Scan for the cell matching the given text and deliver its (x, y) coordinate at center. 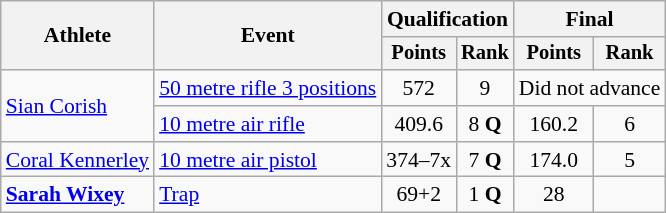
Final (590, 19)
8 Q (485, 124)
374–7x (418, 160)
1 Q (485, 195)
Did not advance (590, 88)
10 metre air pistol (268, 160)
7 Q (485, 160)
572 (418, 88)
50 metre rifle 3 positions (268, 88)
Event (268, 36)
Sian Corish (78, 106)
10 metre air rifle (268, 124)
69+2 (418, 195)
6 (630, 124)
Trap (268, 195)
174.0 (554, 160)
160.2 (554, 124)
Qualification (447, 19)
28 (554, 195)
409.6 (418, 124)
Coral Kennerley (78, 160)
5 (630, 160)
Sarah Wixey (78, 195)
9 (485, 88)
Athlete (78, 36)
